From the cell containing the given text, extract its center point as [x, y] coordinate. 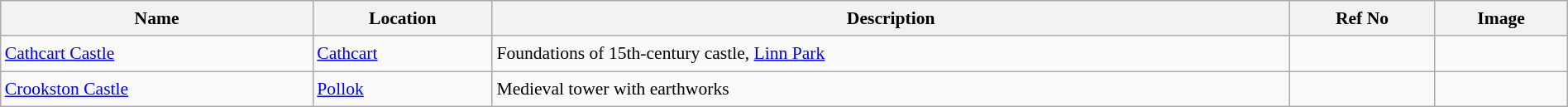
Foundations of 15th-century castle, Linn Park [891, 55]
Medieval tower with earthworks [891, 90]
Location [402, 18]
Name [157, 18]
Pollok [402, 90]
Description [891, 18]
Ref No [1362, 18]
Image [1501, 18]
Cathcart [402, 55]
Crookston Castle [157, 90]
Cathcart Castle [157, 55]
